Pinpoint the cell where the given text exists, returning its [x, y] midpoint coordinate. 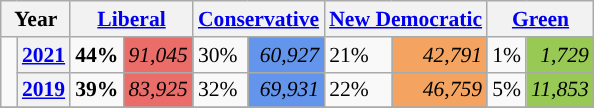
44% [96, 55]
60,927 [286, 55]
1% [506, 55]
Liberal [132, 19]
2021 [44, 55]
21% [358, 55]
Conservative [258, 19]
69,931 [286, 90]
39% [96, 90]
Green [540, 19]
Year [36, 19]
42,791 [440, 55]
1,729 [560, 55]
5% [506, 90]
91,045 [158, 55]
32% [220, 90]
2019 [44, 90]
30% [220, 55]
46,759 [440, 90]
22% [358, 90]
New Democratic [406, 19]
11,853 [560, 90]
83,925 [158, 90]
